Pinpoint the cell where the given text exists, returning its (x, y) midpoint coordinate. 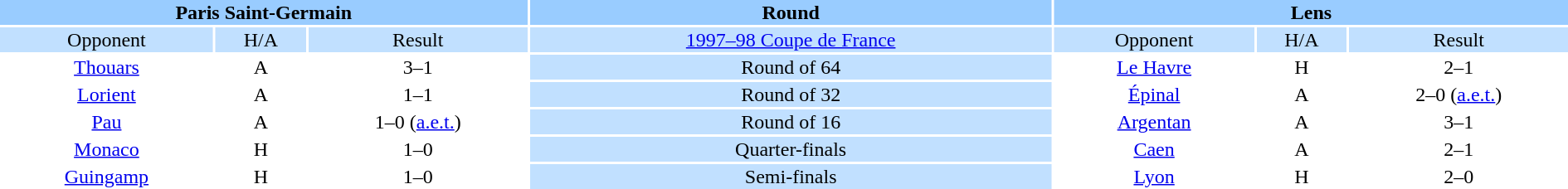
Guingamp (106, 177)
Quarter-finals (790, 149)
1–0 (a.e.t.) (418, 122)
Round (790, 12)
1–1 (418, 94)
Lyon (1154, 177)
Round of 16 (790, 122)
Pau (106, 122)
Semi-finals (790, 177)
Le Havre (1154, 67)
Lorient (106, 94)
Monaco (106, 149)
2–0 (1458, 177)
1997–98 Coupe de France (790, 40)
Round of 64 (790, 67)
Lens (1311, 12)
Thouars (106, 67)
Caen (1154, 149)
Round of 32 (790, 94)
Paris Saint-Germain (264, 12)
2–0 (a.e.t.) (1458, 94)
Épinal (1154, 94)
Argentan (1154, 122)
